For the text-containing cell, return its midpoint in (x, y) coordinate format. 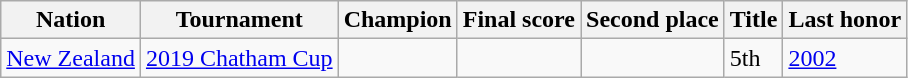
Final score (518, 20)
Nation (71, 20)
Second place (653, 20)
2002 (845, 58)
Title (754, 20)
Last honor (845, 20)
New Zealand (71, 58)
5th (754, 58)
Tournament (239, 20)
Champion (398, 20)
2019 Chatham Cup (239, 58)
